Extract the [X, Y] coordinate from the center of the cell holding the provided text.  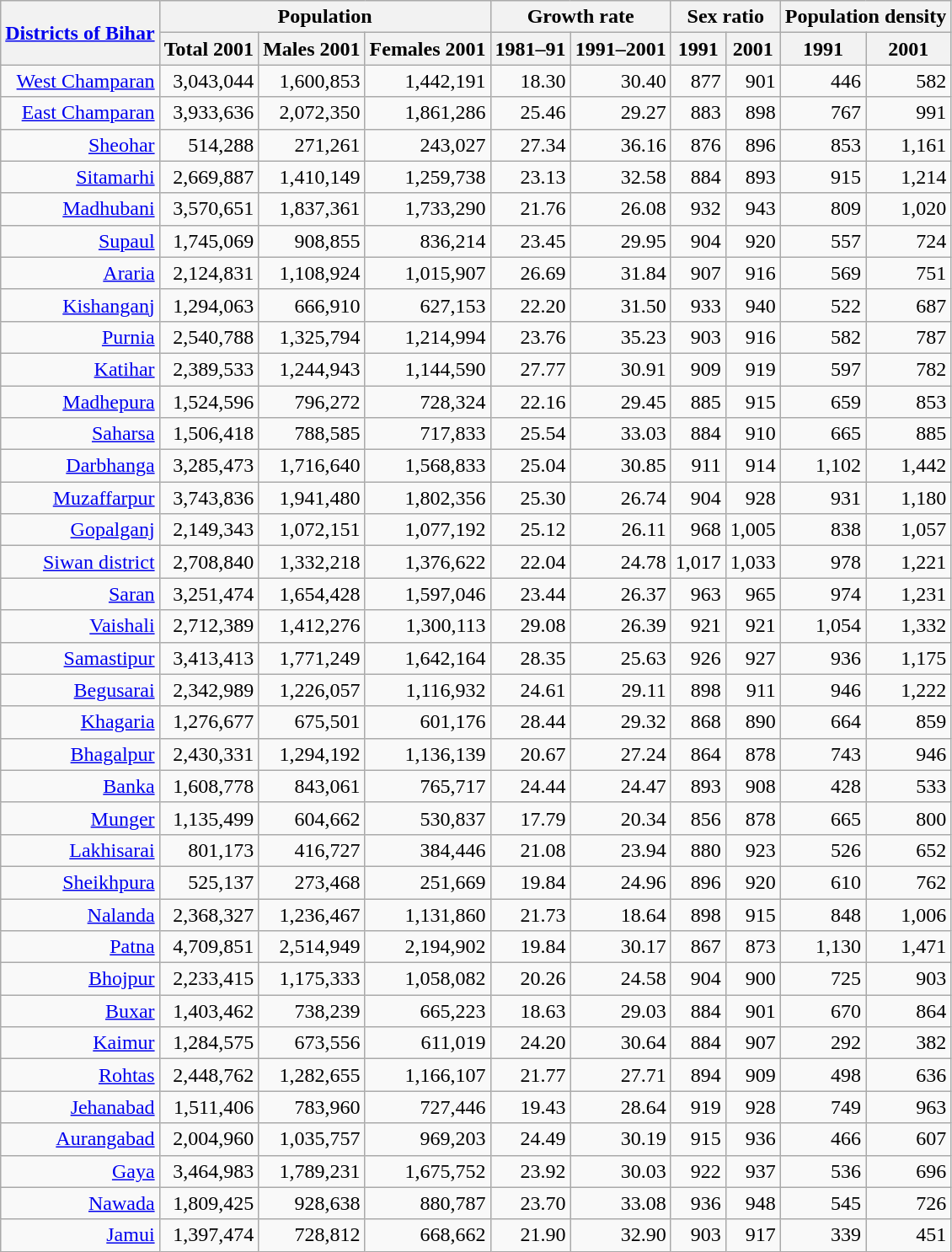
3,464,983 [209, 1171]
867 [698, 947]
917 [753, 1235]
1,033 [753, 562]
1,524,596 [209, 402]
Kaimur [80, 1043]
4,709,851 [209, 947]
1,861,286 [428, 113]
801,173 [209, 850]
1,180 [908, 498]
23.76 [531, 337]
32.58 [620, 177]
2,708,840 [209, 562]
2,149,343 [209, 530]
526 [822, 850]
900 [753, 979]
Buxar [80, 1011]
1,608,778 [209, 786]
20.34 [620, 818]
668,662 [428, 1235]
717,833 [428, 434]
23.94 [620, 850]
728,812 [312, 1235]
2,194,902 [428, 947]
1,300,113 [428, 626]
1,654,428 [312, 594]
22.16 [531, 402]
30.91 [620, 369]
1,005 [753, 530]
1,175,333 [312, 979]
2,448,762 [209, 1075]
33.08 [620, 1203]
2,004,960 [209, 1139]
868 [698, 722]
843,061 [312, 786]
1,144,590 [428, 369]
873 [753, 947]
29.11 [620, 690]
451 [908, 1235]
937 [753, 1171]
1,072,151 [312, 530]
1,058,082 [428, 979]
1,282,655 [312, 1075]
26.74 [620, 498]
25.04 [531, 466]
31.50 [620, 305]
Munger [80, 818]
Madhepura [80, 402]
30.17 [620, 947]
1,442 [908, 466]
1,077,192 [428, 530]
1,397,474 [209, 1235]
910 [753, 434]
1,020 [908, 209]
933 [698, 305]
Growth rate [580, 17]
1,511,406 [209, 1107]
1,675,752 [428, 1171]
29.08 [531, 626]
923 [753, 850]
1981–91 [531, 49]
251,669 [428, 882]
29.27 [620, 113]
23.70 [531, 1203]
1,642,164 [428, 658]
29.45 [620, 402]
601,176 [428, 722]
30.03 [620, 1171]
36.16 [620, 145]
Males 2001 [312, 49]
727,446 [428, 1107]
675,501 [312, 722]
21.77 [531, 1075]
20.67 [531, 754]
636 [908, 1075]
West Champaran [80, 81]
2,669,887 [209, 177]
1,226,057 [312, 690]
1,802,356 [428, 498]
Sheohar [80, 145]
Sheikhpura [80, 882]
545 [822, 1203]
21.90 [531, 1235]
876 [698, 145]
17.79 [531, 818]
20.26 [531, 979]
24.49 [531, 1139]
1,506,418 [209, 434]
1,294,063 [209, 305]
787 [908, 337]
1,116,932 [428, 690]
1,276,677 [209, 722]
24.58 [620, 979]
Katihar [80, 369]
1,789,231 [312, 1171]
Bhagalpur [80, 754]
728,324 [428, 402]
838 [822, 530]
978 [822, 562]
29.03 [620, 1011]
26.39 [620, 626]
836,214 [428, 241]
24.20 [531, 1043]
1,057 [908, 530]
23.92 [531, 1171]
26.11 [620, 530]
880,787 [428, 1203]
877 [698, 81]
25.46 [531, 113]
927 [753, 658]
859 [908, 722]
25.30 [531, 498]
Lakhisarai [80, 850]
35.23 [620, 337]
3,570,651 [209, 209]
Samastipur [80, 658]
2,072,350 [312, 113]
3,251,474 [209, 594]
696 [908, 1171]
1,941,480 [312, 498]
765,717 [428, 786]
23.13 [531, 177]
1,568,833 [428, 466]
1,130 [822, 947]
2,430,331 [209, 754]
Kishanganj [80, 305]
726 [908, 1203]
Gaya [80, 1171]
Jamui [80, 1235]
1,412,276 [312, 626]
24.96 [620, 882]
Begusarai [80, 690]
Rohtas [80, 1075]
339 [822, 1235]
908 [753, 786]
767 [822, 113]
27.77 [531, 369]
1,161 [908, 145]
557 [822, 241]
Banka [80, 786]
1,809,425 [209, 1203]
652 [908, 850]
607 [908, 1139]
788,585 [312, 434]
3,043,044 [209, 81]
969,203 [428, 1139]
1,017 [698, 562]
1,175 [908, 658]
991 [908, 113]
1,442,191 [428, 81]
856 [698, 818]
28.64 [620, 1107]
666,910 [312, 305]
1,214 [908, 177]
670 [822, 1011]
27.34 [531, 145]
24.44 [531, 786]
24.47 [620, 786]
1,376,622 [428, 562]
2,514,949 [312, 947]
664 [822, 722]
908,855 [312, 241]
738,239 [312, 1011]
1,108,924 [312, 273]
928,638 [312, 1203]
3,413,413 [209, 658]
922 [698, 1171]
931 [822, 498]
536 [822, 1171]
Vaishali [80, 626]
19.43 [531, 1107]
2,124,831 [209, 273]
21.08 [531, 850]
Districts of Bihar [80, 33]
1,403,462 [209, 1011]
673,556 [312, 1043]
Population [325, 17]
18.30 [531, 81]
2,712,389 [209, 626]
25.12 [531, 530]
1,236,467 [312, 914]
1,035,757 [312, 1139]
974 [822, 594]
1,135,499 [209, 818]
Araria [80, 273]
21.73 [531, 914]
Bhojpur [80, 979]
948 [753, 1203]
446 [822, 81]
1,325,794 [312, 337]
28.35 [531, 658]
Population density [865, 17]
1,102 [822, 466]
1991–2001 [620, 49]
498 [822, 1075]
Patna [80, 947]
604,662 [312, 818]
22.20 [531, 305]
1,015,907 [428, 273]
24.78 [620, 562]
665,223 [428, 1011]
796,272 [312, 402]
3,933,636 [209, 113]
1,136,139 [428, 754]
23.44 [531, 594]
Total 2001 [209, 49]
610 [822, 882]
783,960 [312, 1107]
30.64 [620, 1043]
725 [822, 979]
292 [822, 1043]
2,233,415 [209, 979]
883 [698, 113]
880 [698, 850]
659 [822, 402]
627,153 [428, 305]
382 [908, 1043]
1,745,069 [209, 241]
1,332,218 [312, 562]
932 [698, 209]
Nalanda [80, 914]
Nawada [80, 1203]
Darbhanga [80, 466]
751 [908, 273]
East Champaran [80, 113]
25.63 [620, 658]
1,716,640 [312, 466]
569 [822, 273]
809 [822, 209]
Aurangabad [80, 1139]
27.24 [620, 754]
782 [908, 369]
1,597,046 [428, 594]
Siwan district [80, 562]
525,137 [209, 882]
Muzaffarpur [80, 498]
Saran [80, 594]
Madhubani [80, 209]
940 [753, 305]
926 [698, 658]
3,285,473 [209, 466]
Purnia [80, 337]
611,019 [428, 1043]
943 [753, 209]
749 [822, 1107]
743 [822, 754]
1,410,149 [312, 177]
27.71 [620, 1075]
Saharsa [80, 434]
24.61 [531, 690]
1,214,994 [428, 337]
1,222 [908, 690]
514,288 [209, 145]
1,471 [908, 947]
1,259,738 [428, 177]
26.37 [620, 594]
30.19 [620, 1139]
1,231 [908, 594]
1,166,107 [428, 1075]
26.08 [620, 209]
2,540,788 [209, 337]
25.54 [531, 434]
21.76 [531, 209]
271,261 [312, 145]
2,368,327 [209, 914]
762 [908, 882]
1,733,290 [428, 209]
894 [698, 1075]
1,131,860 [428, 914]
22.04 [531, 562]
1,771,249 [312, 658]
800 [908, 818]
2,342,989 [209, 690]
3,743,836 [209, 498]
273,468 [312, 882]
965 [753, 594]
29.32 [620, 722]
968 [698, 530]
2,389,533 [209, 369]
Supaul [80, 241]
1,221 [908, 562]
533 [908, 786]
32.90 [620, 1235]
466 [822, 1139]
1,837,361 [312, 209]
416,727 [312, 850]
Jehanabad [80, 1107]
Sex ratio [725, 17]
Sitamarhi [80, 177]
31.84 [620, 273]
724 [908, 241]
29.95 [620, 241]
1,054 [822, 626]
Gopalganj [80, 530]
1,244,943 [312, 369]
1,284,575 [209, 1043]
33.03 [620, 434]
18.63 [531, 1011]
530,837 [428, 818]
1,332 [908, 626]
30.40 [620, 81]
848 [822, 914]
384,446 [428, 850]
Khagaria [80, 722]
890 [753, 722]
Females 2001 [428, 49]
1,600,853 [312, 81]
597 [822, 369]
30.85 [620, 466]
23.45 [531, 241]
28.44 [531, 722]
428 [822, 786]
1,006 [908, 914]
1,294,192 [312, 754]
914 [753, 466]
687 [908, 305]
243,027 [428, 145]
522 [822, 305]
18.64 [620, 914]
26.69 [531, 273]
